Detect which cell encompasses the target text, then output its (x, y) center coordinate. 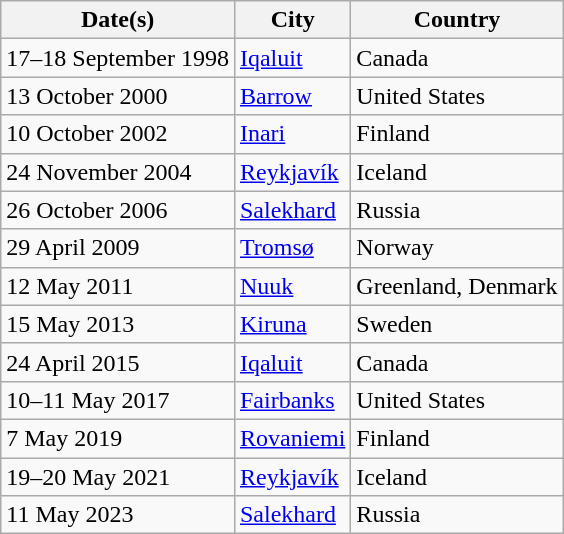
24 November 2004 (118, 172)
10 October 2002 (118, 134)
Barrow (292, 96)
Sweden (457, 324)
12 May 2011 (118, 286)
15 May 2013 (118, 324)
Inari (292, 134)
Fairbanks (292, 400)
24 April 2015 (118, 362)
10–11 May 2017 (118, 400)
Date(s) (118, 20)
Rovaniemi (292, 438)
11 May 2023 (118, 515)
26 October 2006 (118, 210)
Norway (457, 248)
Tromsø (292, 248)
29 April 2009 (118, 248)
17–18 September 1998 (118, 58)
13 October 2000 (118, 96)
City (292, 20)
Kiruna (292, 324)
19–20 May 2021 (118, 477)
Greenland, Denmark (457, 286)
Country (457, 20)
Nuuk (292, 286)
7 May 2019 (118, 438)
